Identify which cell holds the provided text, then report its [x, y] central coordinate. 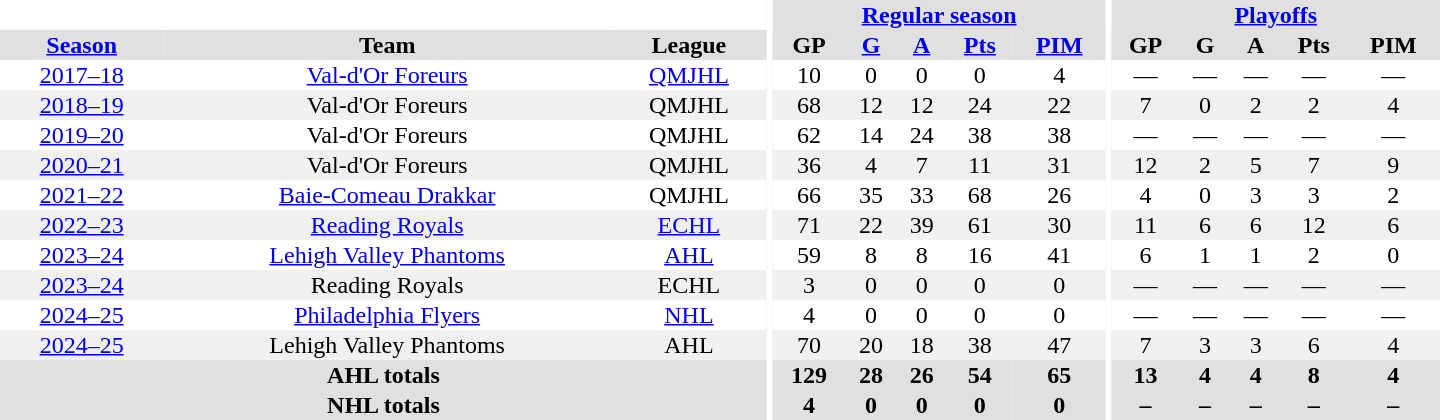
2022–23 [82, 225]
14 [872, 135]
Season [82, 45]
18 [922, 345]
59 [808, 255]
31 [1060, 165]
129 [808, 375]
5 [1256, 165]
Baie-Comeau Drakkar [387, 195]
NHL [689, 315]
30 [1060, 225]
70 [808, 345]
NHL totals [384, 405]
28 [872, 375]
65 [1060, 375]
10 [808, 75]
Regular season [938, 15]
33 [922, 195]
Philadelphia Flyers [387, 315]
66 [808, 195]
54 [980, 375]
Team [387, 45]
2019–20 [82, 135]
16 [980, 255]
Playoffs [1276, 15]
41 [1060, 255]
League [689, 45]
13 [1146, 375]
71 [808, 225]
2017–18 [82, 75]
20 [872, 345]
9 [1394, 165]
2018–19 [82, 105]
47 [1060, 345]
AHL totals [384, 375]
36 [808, 165]
62 [808, 135]
2021–22 [82, 195]
2020–21 [82, 165]
61 [980, 225]
39 [922, 225]
35 [872, 195]
